Search for the cell housing the specified text and yield its [x, y] center coordinate. 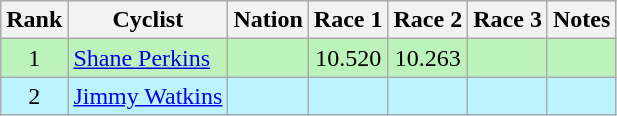
Cyclist [148, 20]
1 [34, 58]
10.520 [348, 58]
Race 1 [348, 20]
Shane Perkins [148, 58]
Race 2 [428, 20]
Rank [34, 20]
Notes [581, 20]
10.263 [428, 58]
2 [34, 96]
Nation [268, 20]
Jimmy Watkins [148, 96]
Race 3 [508, 20]
